Identify which cell holds the provided text, then report its (x, y) central coordinate. 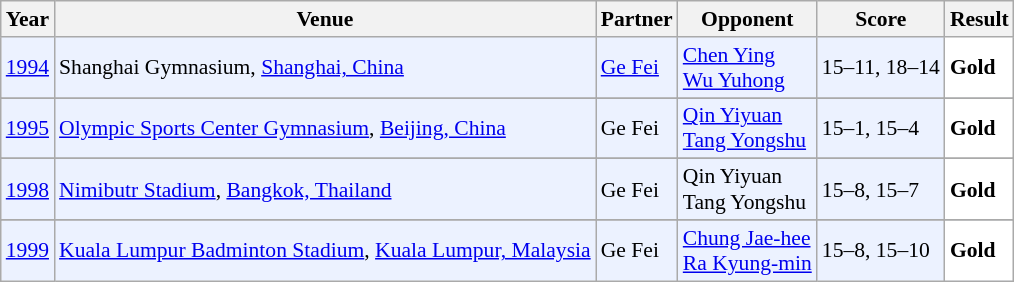
Nimibutr Stadium, Bangkok, Thailand (325, 190)
Opponent (748, 19)
15–8, 15–7 (881, 190)
Chung Jae-hee Ra Kyung-min (748, 250)
1995 (28, 128)
1998 (28, 190)
15–1, 15–4 (881, 128)
15–11, 18–14 (881, 68)
Shanghai Gymnasium, Shanghai, China (325, 68)
15–8, 15–10 (881, 250)
Result (980, 19)
1994 (28, 68)
Olympic Sports Center Gymnasium, Beijing, China (325, 128)
Venue (325, 19)
1999 (28, 250)
Year (28, 19)
Kuala Lumpur Badminton Stadium, Kuala Lumpur, Malaysia (325, 250)
Chen Ying Wu Yuhong (748, 68)
Score (881, 19)
Partner (637, 19)
